Scan for the cell matching the given text and deliver its (X, Y) coordinate at center. 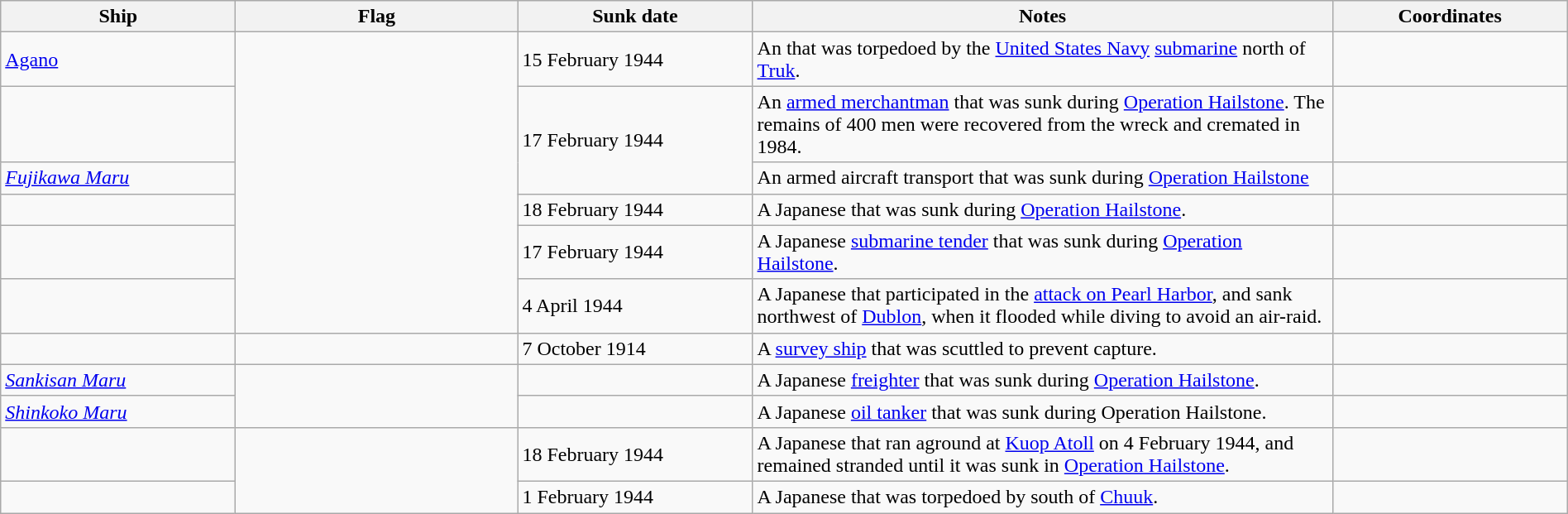
An that was torpedoed by the United States Navy submarine north of Truk. (1042, 60)
A survey ship that was scuttled to prevent capture. (1042, 348)
Notes (1042, 17)
An armed merchantman that was sunk during Operation Hailstone. The remains of 400 men were recovered from the wreck and cremated in 1984. (1042, 124)
A Japanese oil tanker that was sunk during Operation Hailstone. (1042, 411)
An armed aircraft transport that was sunk during Operation Hailstone (1042, 178)
4 April 1944 (635, 306)
Fujikawa Maru (118, 178)
Ship (118, 17)
A Japanese that participated in the attack on Pearl Harbor, and sank northwest of Dublon, when it flooded while diving to avoid an air-raid. (1042, 306)
A Japanese that ran aground at Kuop Atoll on 4 February 1944, and remained stranded until it was sunk in Operation Hailstone. (1042, 454)
15 February 1944 (635, 60)
Flag (377, 17)
Sunk date (635, 17)
A Japanese submarine tender that was sunk during Operation Hailstone. (1042, 252)
A Japanese that was sunk during Operation Hailstone. (1042, 209)
A Japanese freighter that was sunk during Operation Hailstone. (1042, 380)
7 October 1914 (635, 348)
A Japanese that was torpedoed by south of Chuuk. (1042, 497)
Sankisan Maru (118, 380)
Shinkoko Maru (118, 411)
Agano (118, 60)
1 February 1944 (635, 497)
Coordinates (1450, 17)
